For the text-containing cell, return its midpoint in (x, y) coordinate format. 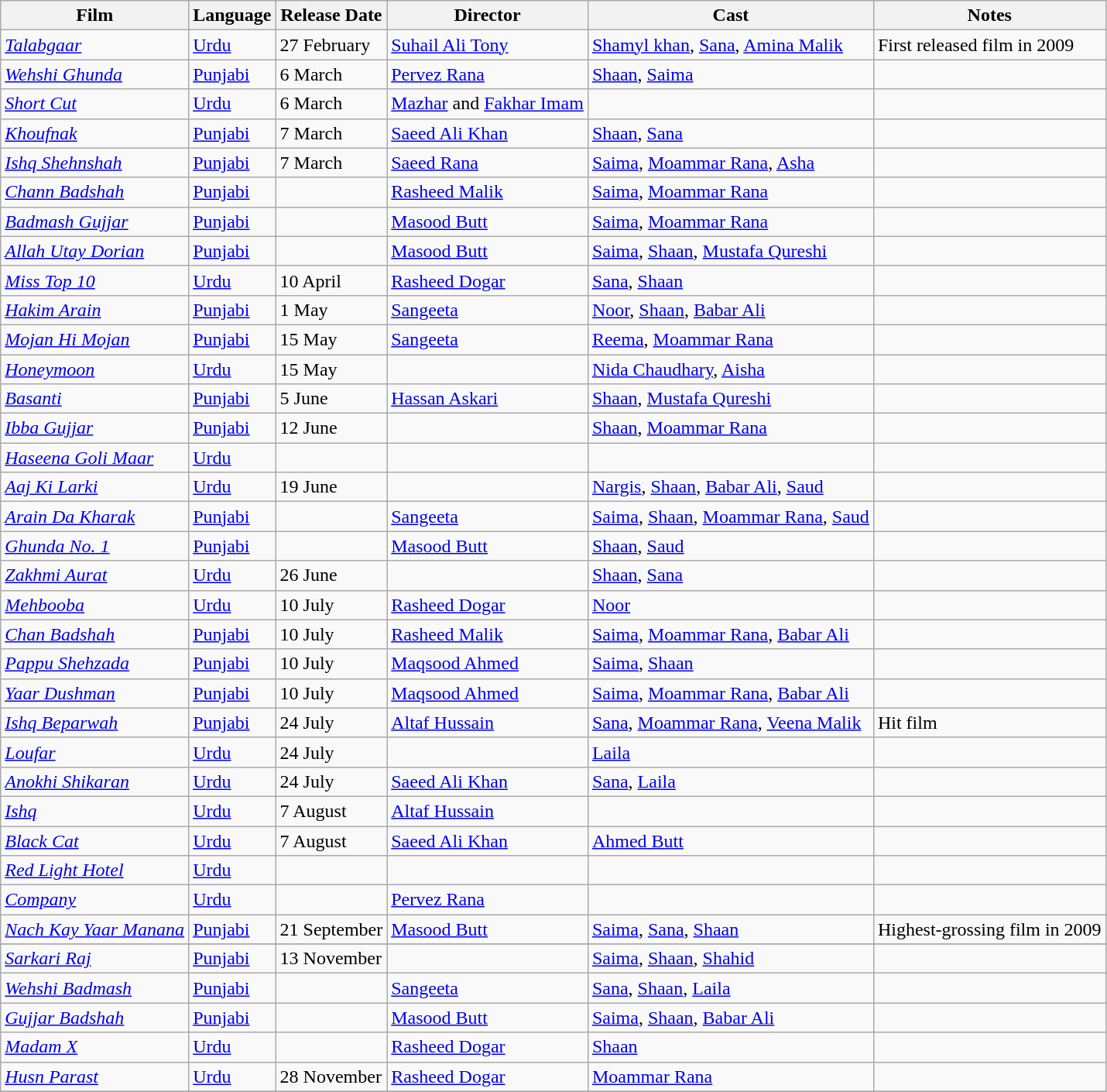
Saima, Shaan, Mustafa Qureshi (731, 251)
Sana, Shaan, Laila (731, 988)
Noor (731, 605)
Anokhi Shikaran (94, 781)
Basanti (94, 399)
5 June (331, 399)
Saima, Shaan, Moammar Rana, Saud (731, 517)
Sarkari Raj (94, 959)
Arain Da Kharak (94, 517)
Hit film (989, 723)
Pappu Shehzada (94, 664)
Saima, Shaan, Babar Ali (731, 1018)
Haseena Goli Maar (94, 458)
Hassan Askari (488, 399)
12 June (331, 428)
Wehshi Ghunda (94, 74)
Chann Badshah (94, 192)
Mojan Hi Mojan (94, 339)
Sana, Laila (731, 781)
Sana, Shaan (731, 280)
Mehbooba (94, 605)
Saima, Shaan (731, 664)
Badmash Gujjar (94, 221)
Reema, Moammar Rana (731, 339)
Shaan, Mustafa Qureshi (731, 399)
Zakhmi Aurat (94, 575)
Red Light Hotel (94, 871)
Wehshi Badmash (94, 988)
Loufar (94, 752)
Chan Badshah (94, 634)
Highest-grossing film in 2009 (989, 929)
Nach Kay Yaar Manana (94, 929)
Ghunda No. 1 (94, 546)
Noor, Shaan, Babar Ali (731, 310)
Ishq (94, 811)
Shaan (731, 1047)
Short Cut (94, 104)
Miss Top 10 (94, 280)
Ishq Shehnshah (94, 163)
Cast (731, 15)
Shamyl khan, Sana, Amina Malik (731, 45)
Notes (989, 15)
Honeymoon (94, 369)
Shaan, Moammar Rana (731, 428)
Shaan, Saima (731, 74)
28 November (331, 1077)
Nida Chaudhary, Aisha (731, 369)
Yaar Dushman (94, 693)
Suhail Ali Tony (488, 45)
Khoufnak (94, 133)
Laila (731, 752)
Saima, Shaan, Shahid (731, 959)
Ibba Gujjar (94, 428)
Ahmed Butt (731, 840)
Madam X (94, 1047)
Sana, Moammar Rana, Veena Malik (731, 723)
Company (94, 900)
Saima, Sana, Shaan (731, 929)
Shaan, Saud (731, 546)
Saima, Moammar Rana, Asha (731, 163)
Gujjar Badshah (94, 1018)
13 November (331, 959)
Saeed Rana (488, 163)
Film (94, 15)
Aaj Ki Larki (94, 487)
Language (232, 15)
Allah Utay Dorian (94, 251)
Husn Parast (94, 1077)
First released film in 2009 (989, 45)
Ishq Beparwah (94, 723)
1 May (331, 310)
26 June (331, 575)
Director (488, 15)
19 June (331, 487)
21 September (331, 929)
Moammar Rana (731, 1077)
Nargis, Shaan, Babar Ali, Saud (731, 487)
Mazhar and Fakhar Imam (488, 104)
Black Cat (94, 840)
Release Date (331, 15)
27 February (331, 45)
Hakim Arain (94, 310)
10 April (331, 280)
Talabgaar (94, 45)
